From the cell containing the given text, extract its center point as [X, Y] coordinate. 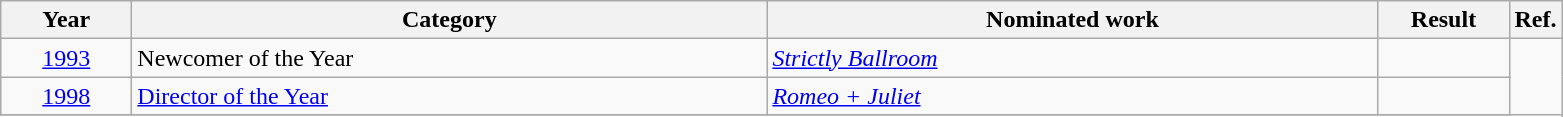
1993 [66, 58]
Romeo + Juliet [1072, 96]
Strictly Ballroom [1072, 58]
Director of the Year [450, 96]
1998 [66, 96]
Year [66, 20]
Result [1444, 20]
Category [450, 20]
Newcomer of the Year [450, 58]
Ref. [1536, 20]
Nominated work [1072, 20]
